Output the (X, Y) coordinate of the center of the cell containing the given text.  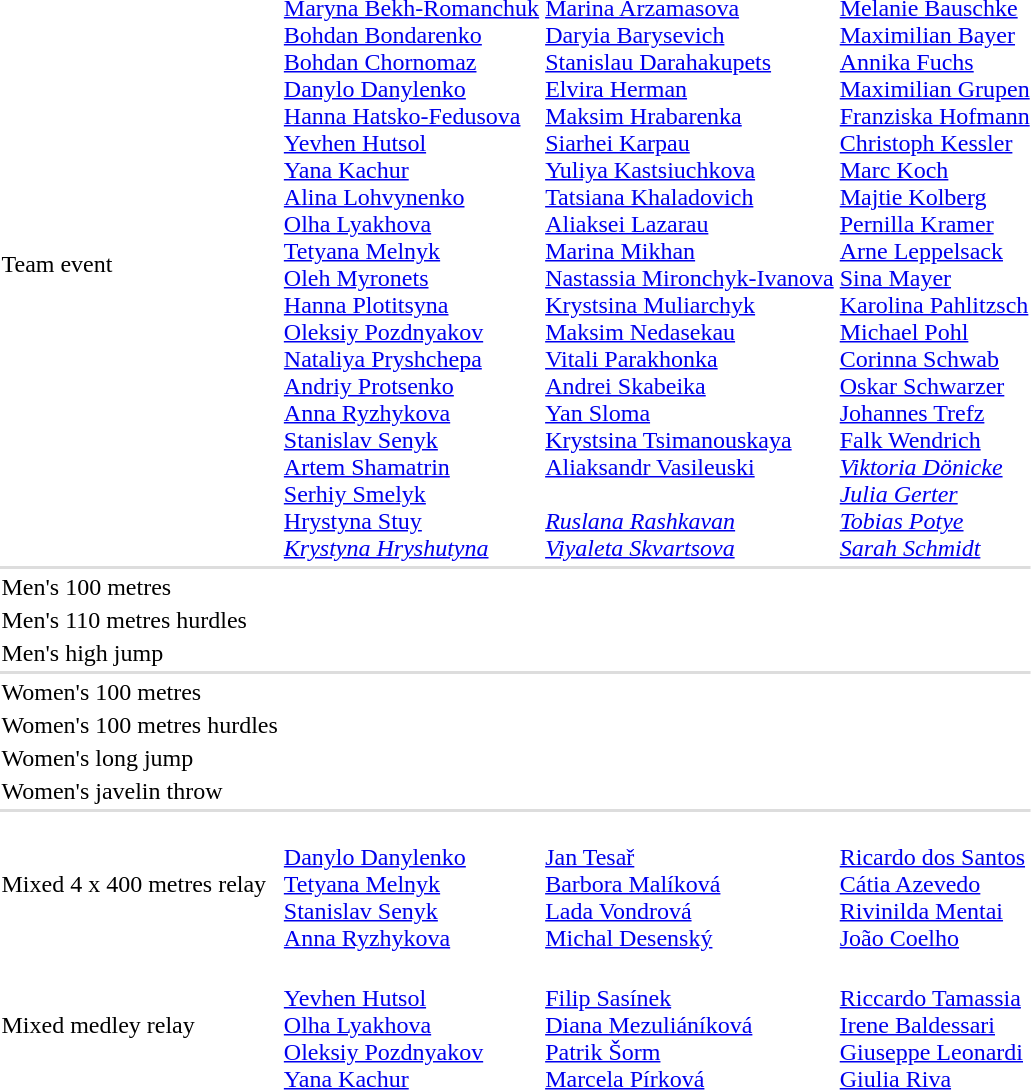
Danylo DanylenkoTetyana MelnykStanislav SenykAnna Ryzhykova (411, 884)
Jan TesařBarbora MalíkováLada VondrováMichal Desenský (690, 884)
Men's 100 metres (140, 587)
Men's 110 metres hurdles (140, 620)
Ricardo dos SantosCátia AzevedoRivinilda MentaiJoão Coelho (934, 884)
Women's long jump (140, 758)
Men's high jump (140, 653)
Women's 100 metres hurdles (140, 725)
Women's 100 metres (140, 692)
Women's javelin throw (140, 791)
Mixed 4 x 400 metres relay (140, 884)
